Locate the cell with the specified text and output its [x, y] center coordinate. 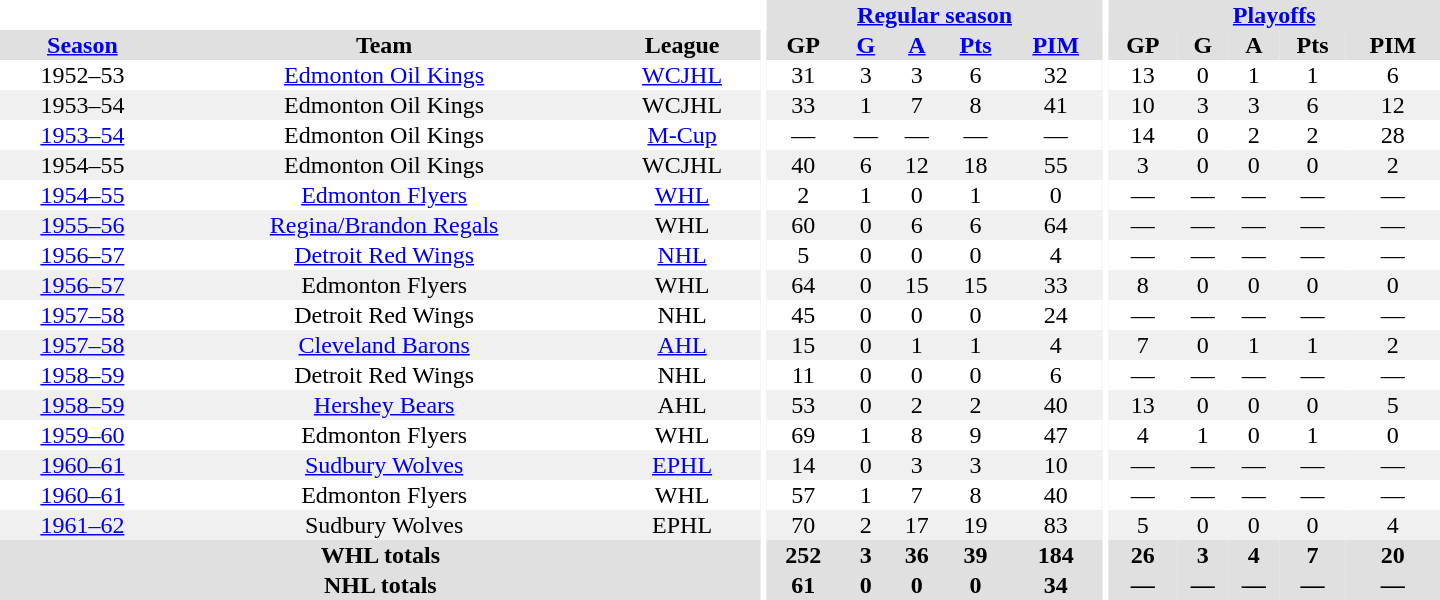
31 [803, 75]
60 [803, 225]
53 [803, 405]
1955–56 [82, 225]
34 [1056, 585]
69 [803, 435]
Season [82, 45]
1952–53 [82, 75]
1961–62 [82, 525]
28 [1393, 135]
83 [1056, 525]
41 [1056, 105]
47 [1056, 435]
70 [803, 525]
45 [803, 315]
18 [975, 165]
184 [1056, 555]
19 [975, 525]
24 [1056, 315]
M-Cup [682, 135]
57 [803, 495]
20 [1393, 555]
League [682, 45]
Regina/Brandon Regals [384, 225]
WHL totals [380, 555]
26 [1142, 555]
Cleveland Barons [384, 345]
17 [916, 525]
11 [803, 375]
NHL totals [380, 585]
61 [803, 585]
39 [975, 555]
Playoffs [1274, 15]
55 [1056, 165]
1959–60 [82, 435]
32 [1056, 75]
9 [975, 435]
Hershey Bears [384, 405]
Team [384, 45]
Regular season [934, 15]
252 [803, 555]
36 [916, 555]
